Return [x, y] of the center of cell containing provided text 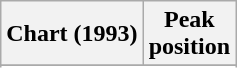
Chart (1993) [72, 34]
Peakposition [189, 34]
